From the cell containing the given text, extract its center point as [X, Y] coordinate. 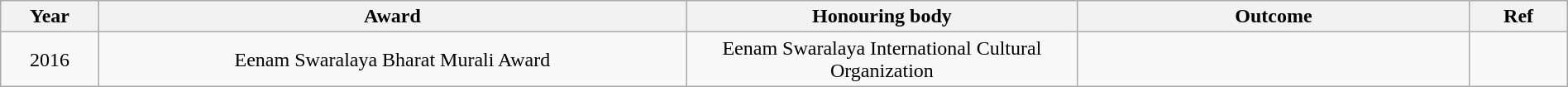
Award [392, 17]
Ref [1518, 17]
Honouring body [882, 17]
Outcome [1274, 17]
2016 [50, 60]
Year [50, 17]
Eenam Swaralaya Bharat Murali Award [392, 60]
Eenam Swaralaya International Cultural Organization [882, 60]
